Locate the cell with the specified text and output its (X, Y) center coordinate. 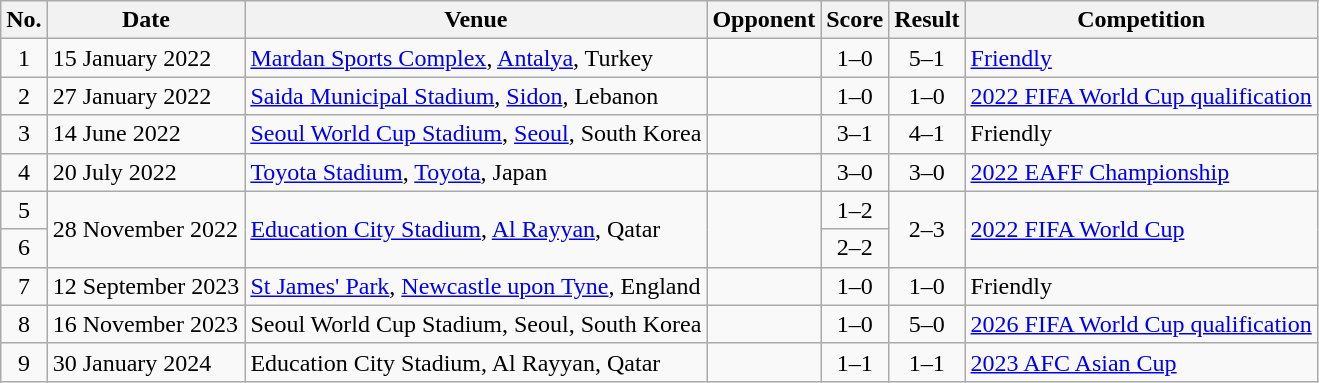
1–2 (855, 210)
9 (24, 362)
Date (146, 20)
2022 EAFF Championship (1141, 172)
3 (24, 134)
St James' Park, Newcastle upon Tyne, England (476, 286)
Result (927, 20)
16 November 2023 (146, 324)
1 (24, 58)
2026 FIFA World Cup qualification (1141, 324)
2–2 (855, 248)
27 January 2022 (146, 96)
5 (24, 210)
3–1 (855, 134)
No. (24, 20)
6 (24, 248)
2023 AFC Asian Cup (1141, 362)
Competition (1141, 20)
Score (855, 20)
4–1 (927, 134)
Mardan Sports Complex, Antalya, Turkey (476, 58)
Saida Municipal Stadium, Sidon, Lebanon (476, 96)
5–1 (927, 58)
30 January 2024 (146, 362)
7 (24, 286)
28 November 2022 (146, 229)
2–3 (927, 229)
Opponent (764, 20)
12 September 2023 (146, 286)
5–0 (927, 324)
Venue (476, 20)
14 June 2022 (146, 134)
8 (24, 324)
4 (24, 172)
2022 FIFA World Cup qualification (1141, 96)
15 January 2022 (146, 58)
Toyota Stadium, Toyota, Japan (476, 172)
2 (24, 96)
20 July 2022 (146, 172)
2022 FIFA World Cup (1141, 229)
